Output the [X, Y] coordinate of the center of the cell containing the given text.  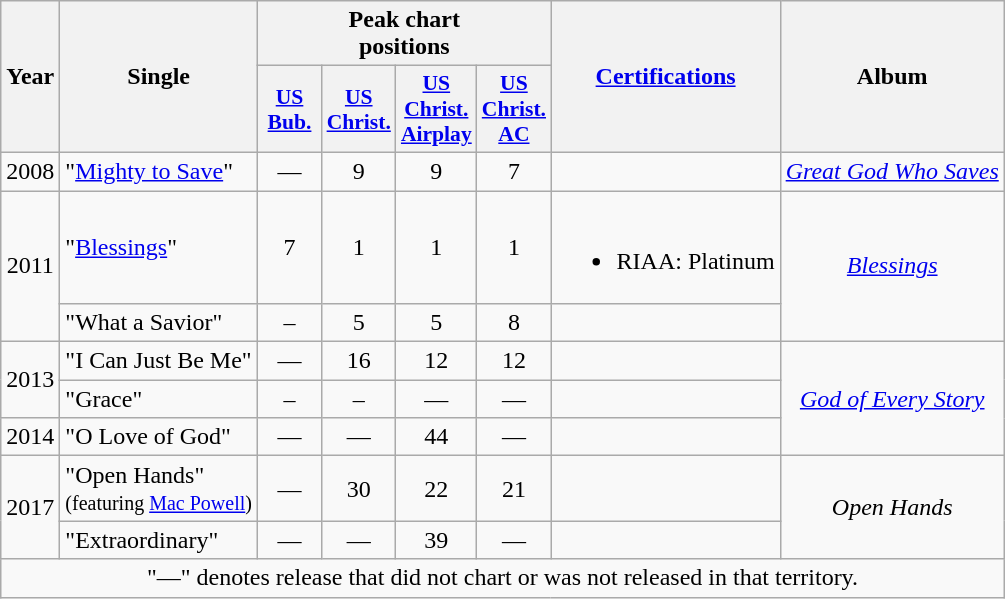
21 [514, 488]
God of Every Story [892, 399]
2017 [30, 508]
2011 [30, 266]
Open Hands [892, 508]
"What a Savior" [159, 323]
"Open Hands"(featuring Mac Powell) [159, 488]
"Extraordinary" [159, 540]
Peak chartpositions [404, 34]
USChrist. [359, 110]
44 [436, 437]
2014 [30, 437]
8 [514, 323]
39 [436, 540]
RIAA: Platinum [666, 246]
Single [159, 77]
"I Can Just Be Me" [159, 361]
"O Love of God" [159, 437]
2013 [30, 380]
2008 [30, 171]
USBub. [289, 110]
16 [359, 361]
USChrist. AC [514, 110]
"—" denotes release that did not chart or was not released in that territory. [503, 578]
"Grace" [159, 399]
"Mighty to Save" [159, 171]
30 [359, 488]
Great God Who Saves [892, 171]
"Blessings" [159, 246]
Blessings [892, 266]
22 [436, 488]
Certifications [666, 77]
USChrist. Airplay [436, 110]
Year [30, 77]
Album [892, 77]
